Return the [x, y] coordinate for the center point of the cell that contains the specified text.  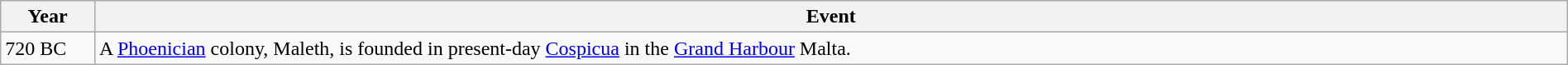
A Phoenician colony, Maleth, is founded in present-day Cospicua in the Grand Harbour Malta. [830, 48]
Event [830, 17]
Year [48, 17]
720 BC [48, 48]
